Return the [x, y] coordinate for the center point of the cell that contains the specified text.  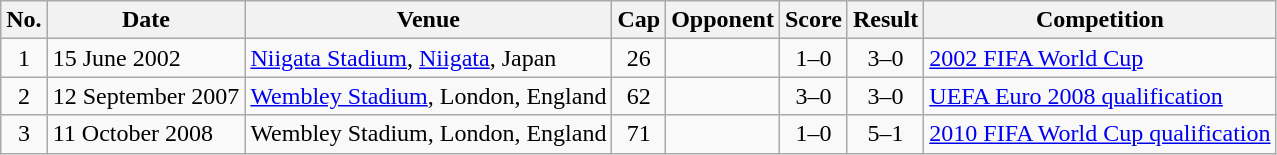
2010 FIFA World Cup qualification [1100, 134]
Date [146, 20]
2002 FIFA World Cup [1100, 58]
Result [885, 20]
15 June 2002 [146, 58]
UEFA Euro 2008 qualification [1100, 96]
Venue [428, 20]
No. [24, 20]
Cap [639, 20]
26 [639, 58]
2 [24, 96]
3 [24, 134]
Opponent [723, 20]
Competition [1100, 20]
Score [813, 20]
62 [639, 96]
1 [24, 58]
Niigata Stadium, Niigata, Japan [428, 58]
5–1 [885, 134]
11 October 2008 [146, 134]
12 September 2007 [146, 96]
71 [639, 134]
